Find where the given text appears and provide that cell's center as [x, y] coordinate. 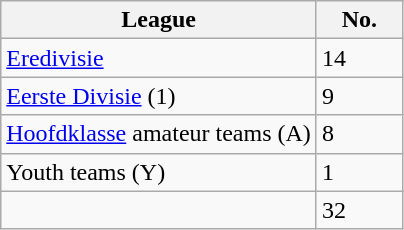
No. [359, 20]
Youth teams (Y) [159, 172]
32 [359, 210]
League [159, 20]
Eredivisie [159, 58]
8 [359, 134]
14 [359, 58]
1 [359, 172]
Eerste Divisie (1) [159, 96]
9 [359, 96]
Hoofdklasse amateur teams (A) [159, 134]
